For the text-containing cell, return its midpoint in [X, Y] coordinate format. 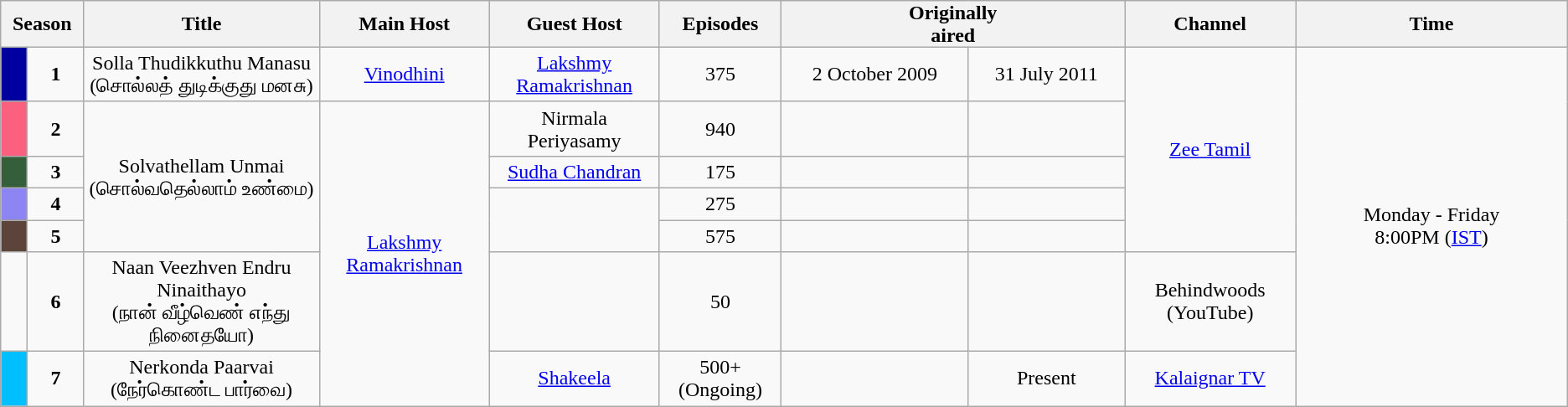
Title [201, 24]
500+ (Ongoing) [720, 379]
Shakeela [575, 379]
940 [720, 129]
Nirmala Periyasamy [575, 129]
Time [1431, 24]
Episodes [720, 24]
Channel [1210, 24]
3 [55, 172]
575 [720, 235]
7 [55, 379]
Present [1047, 379]
Behindwoods (YouTube) [1210, 301]
Solvathellam Unmai(சொல்வதெல்லாம் உண்மை) [201, 176]
6 [55, 301]
175 [720, 172]
Originally aired [953, 24]
Naan Veezhven Endru Ninaithayo(நான் வீழ்வெண் எந்து நினைதயோ) [201, 301]
50 [720, 301]
4 [55, 203]
Guest Host [575, 24]
Kalaignar TV [1210, 379]
31 July 2011 [1047, 74]
275 [720, 203]
Season [42, 24]
Main Host [404, 24]
Nerkonda Paarvai(நேர்கொண்ட பார்வை) [201, 379]
375 [720, 74]
1 [55, 74]
5 [55, 235]
2 October 2009 [874, 74]
Zee Tamil [1210, 149]
Solla Thudikkuthu Manasu(சொல்லத் துடிக்குது மனசு) [201, 74]
Vinodhini [404, 74]
2 [55, 129]
Sudha Chandran [575, 172]
Monday - Friday 8:00PM (IST) [1431, 226]
